Identify which cell holds the provided text, then report its [x, y] central coordinate. 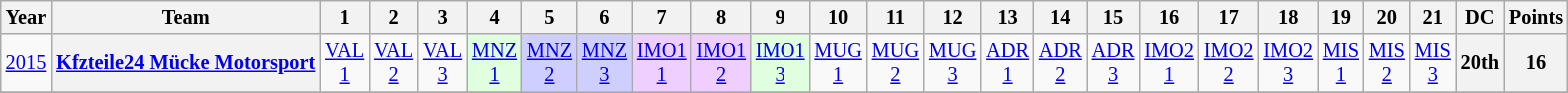
IMO12 [721, 63]
21 [1433, 17]
8 [721, 17]
5 [550, 17]
MUG1 [837, 63]
MNZ1 [494, 63]
6 [604, 17]
ADR1 [1007, 63]
IMO21 [1169, 63]
IMO11 [662, 63]
20 [1387, 17]
17 [1229, 17]
18 [1288, 17]
3 [442, 17]
MNZ2 [550, 63]
Team [186, 17]
7 [662, 17]
11 [895, 17]
MIS3 [1433, 63]
DC [1480, 17]
IMO13 [781, 63]
15 [1113, 17]
9 [781, 17]
14 [1061, 17]
MUG3 [953, 63]
19 [1341, 17]
IMO23 [1288, 63]
Points [1536, 17]
10 [837, 17]
MIS1 [1341, 63]
VAL2 [394, 63]
2015 [26, 63]
MIS2 [1387, 63]
12 [953, 17]
Kfzteile24 Mücke Motorsport [186, 63]
ADR2 [1061, 63]
4 [494, 17]
20th [1480, 63]
1 [344, 17]
2 [394, 17]
IMO22 [1229, 63]
MNZ3 [604, 63]
ADR3 [1113, 63]
13 [1007, 17]
VAL3 [442, 63]
VAL1 [344, 63]
Year [26, 17]
MUG2 [895, 63]
